Search for the cell housing the specified text and yield its [X, Y] center coordinate. 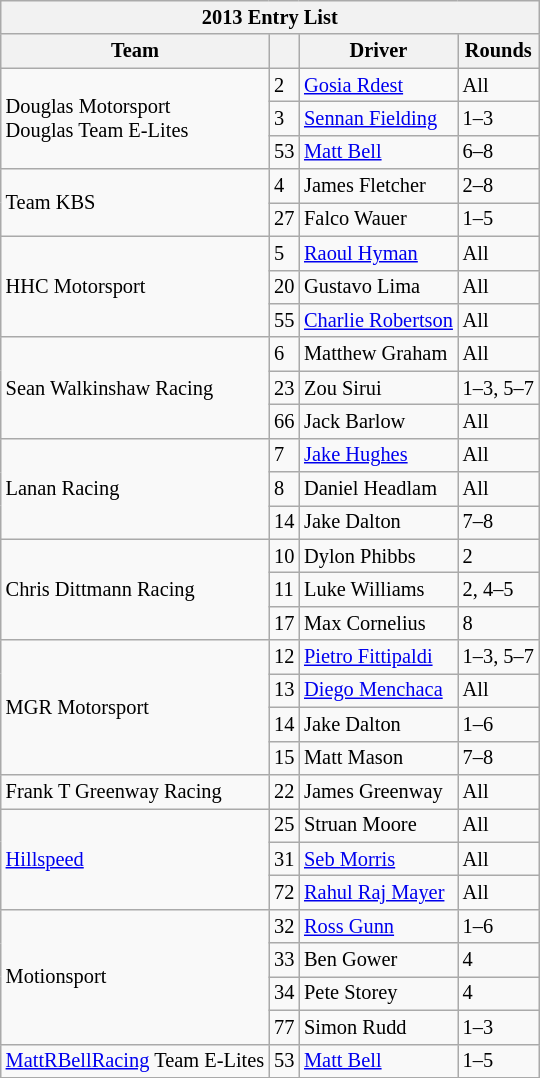
Luke Williams [378, 589]
5 [284, 253]
6–8 [498, 152]
3 [284, 118]
Ben Gower [378, 960]
20 [284, 287]
12 [284, 657]
23 [284, 388]
HHC Motorsport [135, 286]
Ross Gunn [378, 926]
Frank T Greenway Racing [135, 791]
7 [284, 455]
Gustavo Lima [378, 287]
27 [284, 219]
33 [284, 960]
10 [284, 556]
34 [284, 993]
Zou Sirui [378, 388]
MGR Motorsport [135, 708]
Motionsport [135, 976]
Falco Wauer [378, 219]
Pietro Fittipaldi [378, 657]
Jack Barlow [378, 421]
2–8 [498, 186]
Gosia Rdest [378, 85]
Dylon Phibbs [378, 556]
Team KBS [135, 202]
Charlie Robertson [378, 320]
Sean Walkinshaw Racing [135, 388]
Hillspeed [135, 858]
Matt Mason [378, 758]
32 [284, 926]
Pete Storey [378, 993]
MattRBellRacing Team E-Lites [135, 1061]
Max Cornelius [378, 623]
15 [284, 758]
22 [284, 791]
Raoul Hyman [378, 253]
55 [284, 320]
Daniel Headlam [378, 489]
Team [135, 51]
2, 4–5 [498, 589]
66 [284, 421]
Douglas MotorsportDouglas Team E-Lites [135, 118]
17 [284, 623]
77 [284, 1027]
31 [284, 859]
Rahul Raj Mayer [378, 892]
2013 Entry List [270, 17]
James Greenway [378, 791]
Sennan Fielding [378, 118]
Rounds [498, 51]
James Fletcher [378, 186]
6 [284, 354]
Simon Rudd [378, 1027]
Driver [378, 51]
Jake Hughes [378, 455]
Chris Dittmann Racing [135, 590]
25 [284, 825]
Diego Menchaca [378, 690]
11 [284, 589]
Seb Morris [378, 859]
13 [284, 690]
Matthew Graham [378, 354]
Lanan Racing [135, 488]
Struan Moore [378, 825]
72 [284, 892]
